Search for the cell housing the specified text and yield its (x, y) center coordinate. 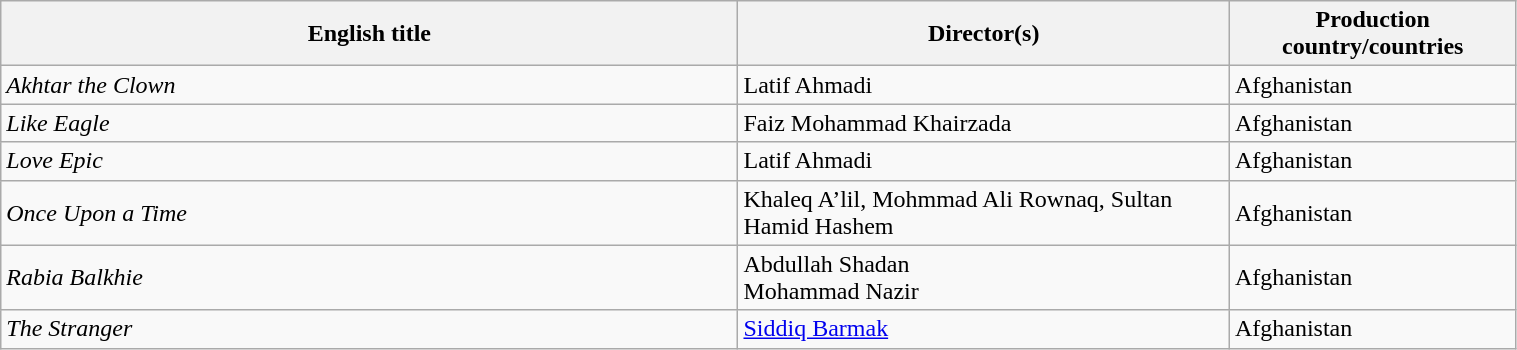
Once Upon a Time (370, 212)
English title (370, 34)
Faiz Mohammad Khairzada (984, 123)
Abdullah ShadanMohammad Nazir (984, 278)
Production country/countries (1372, 34)
Like Eagle (370, 123)
Akhtar the Clown (370, 85)
Rabia Balkhie (370, 278)
The Stranger (370, 329)
Siddiq Barmak (984, 329)
Khaleq A’lil, Mohmmad Ali Rownaq, Sultan Hamid Hashem (984, 212)
Director(s) (984, 34)
Love Epic (370, 161)
